Extract the [x, y] coordinate from the center of the cell holding the provided text.  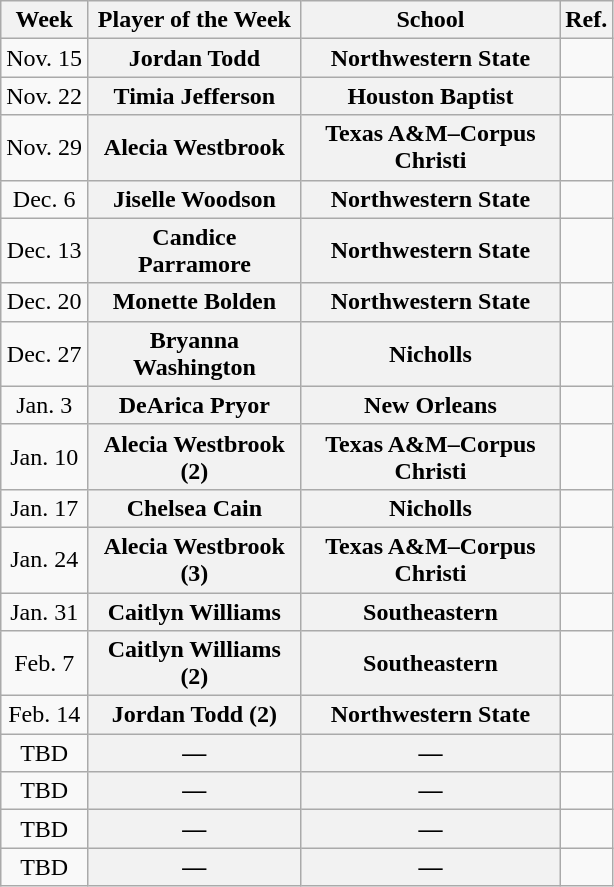
Alecia Westbrook (3) [195, 560]
Nov. 29 [44, 148]
Timia Jefferson [195, 96]
Jordan Todd [195, 58]
Feb. 7 [44, 664]
Dec. 27 [44, 354]
Alecia Westbrook [195, 148]
Jan. 31 [44, 611]
Houston Baptist [430, 96]
Nov. 15 [44, 58]
Dec. 6 [44, 199]
Alecia Westbrook (2) [195, 456]
Caitlyn Williams [195, 611]
New Orleans [430, 405]
School [430, 20]
Jan. 10 [44, 456]
Jiselle Woodson [195, 199]
Week [44, 20]
Ref. [586, 20]
DeArica Pryor [195, 405]
Candice Parramore [195, 250]
Bryanna Washington [195, 354]
Dec. 20 [44, 302]
Player of the Week [195, 20]
Nov. 22 [44, 96]
Jordan Todd (2) [195, 715]
Feb. 14 [44, 715]
Jan. 17 [44, 508]
Dec. 13 [44, 250]
Jan. 24 [44, 560]
Caitlyn Williams (2) [195, 664]
Monette Bolden [195, 302]
Chelsea Cain [195, 508]
Jan. 3 [44, 405]
